Return the [x, y] coordinate for the center point of the cell that contains the specified text.  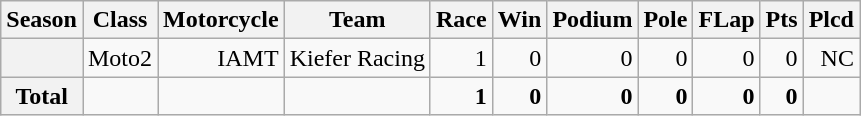
Total [42, 96]
FLap [726, 20]
Pts [782, 20]
Class [120, 20]
Kiefer Racing [357, 58]
Season [42, 20]
Pole [666, 20]
IAMT [222, 58]
Motorcycle [222, 20]
Team [357, 20]
Win [520, 20]
Race [461, 20]
Plcd [831, 20]
NC [831, 58]
Podium [592, 20]
Moto2 [120, 58]
